Extract the (X, Y) coordinate from the center of the cell holding the provided text.  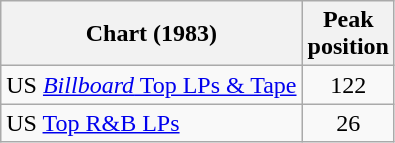
US Billboard Top LPs & Tape (152, 85)
122 (348, 85)
Peakposition (348, 34)
26 (348, 123)
US Top R&B LPs (152, 123)
Chart (1983) (152, 34)
